Output the [x, y] coordinate of the center of the cell containing the given text.  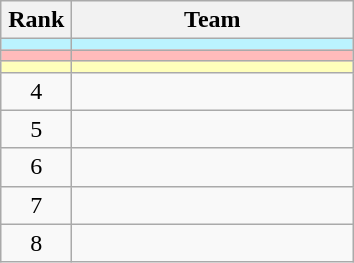
Rank [36, 20]
8 [36, 243]
7 [36, 205]
5 [36, 129]
Team [212, 20]
6 [36, 167]
4 [36, 91]
